Detect which cell encompasses the target text, then output its [X, Y] center coordinate. 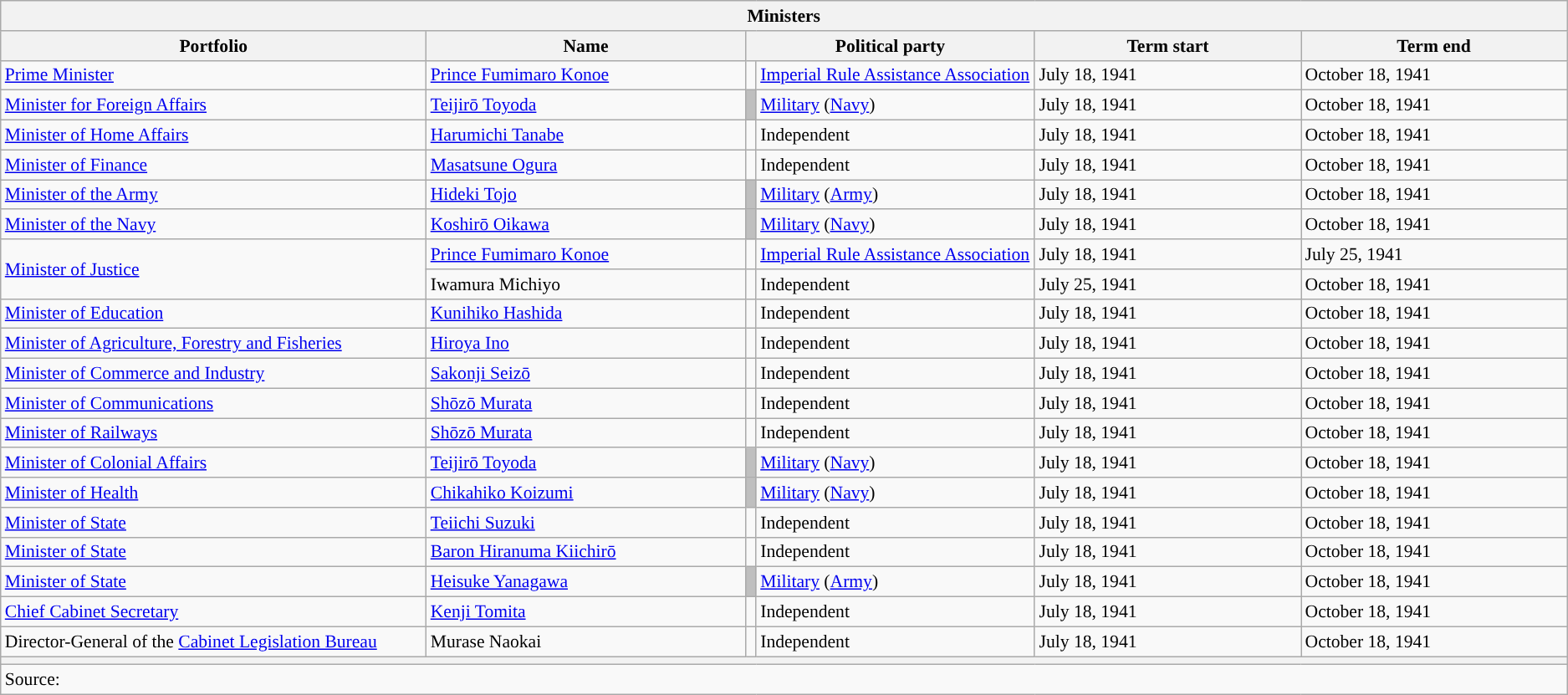
Chikahiko Koizumi [586, 493]
Director-General of the Cabinet Legislation Bureau [214, 641]
Minister of Communications [214, 403]
Minister of Justice [214, 269]
Portfolio [214, 46]
Baron Hiranuma Kiichirō [586, 552]
Kunihiko Hashida [586, 314]
Murase Naokai [586, 641]
Hiroya Ino [586, 344]
Minister of Education [214, 314]
Kenji Tomita [586, 612]
Prime Minister [214, 75]
Minister of the Navy [214, 225]
Term end [1434, 46]
Minister of Finance [214, 165]
Minister of Agriculture, Forestry and Fisheries [214, 344]
Minister of Health [214, 493]
Heisuke Yanagawa [586, 582]
Source: [784, 680]
Political party [890, 46]
Masatsune Ogura [586, 165]
Name [586, 46]
Term start [1167, 46]
Minister for Foreign Affairs [214, 105]
Chief Cabinet Secretary [214, 612]
Harumichi Tanabe [586, 135]
Minister of the Army [214, 195]
Minister of Railways [214, 433]
Minister of Home Affairs [214, 135]
Ministers [784, 16]
Minister of Commerce and Industry [214, 374]
Sakonji Seizō [586, 374]
Teiichi Suzuki [586, 523]
Hideki Tojo [586, 195]
Koshirō Oikawa [586, 225]
Minister of Colonial Affairs [214, 463]
Iwamura Michiyo [586, 284]
